Search for the cell housing the specified text and yield its (x, y) center coordinate. 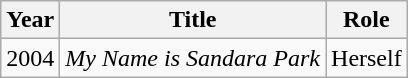
Herself (367, 58)
Role (367, 20)
2004 (30, 58)
Year (30, 20)
Title (193, 20)
My Name is Sandara Park (193, 58)
